For the text-containing cell, return its midpoint in [x, y] coordinate format. 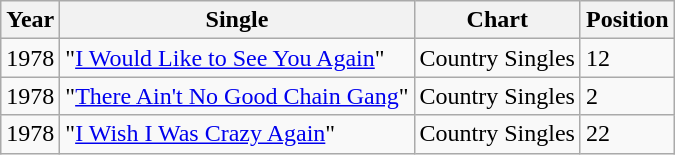
"I Wish I Was Crazy Again" [237, 134]
22 [627, 134]
12 [627, 58]
2 [627, 96]
Position [627, 20]
"I Would Like to See You Again" [237, 58]
"There Ain't No Good Chain Gang" [237, 96]
Chart [497, 20]
Year [30, 20]
Single [237, 20]
